Search for the cell housing the specified text and yield its (x, y) center coordinate. 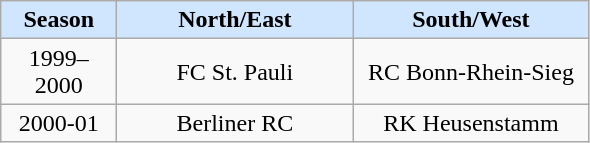
South/West (471, 20)
North/East (235, 20)
Season (59, 20)
Berliner RC (235, 123)
1999–2000 (59, 72)
RK Heusenstamm (471, 123)
RC Bonn-Rhein-Sieg (471, 72)
FC St. Pauli (235, 72)
2000-01 (59, 123)
